Determine the (x, y) coordinate at the center of the cell enclosing the given text.  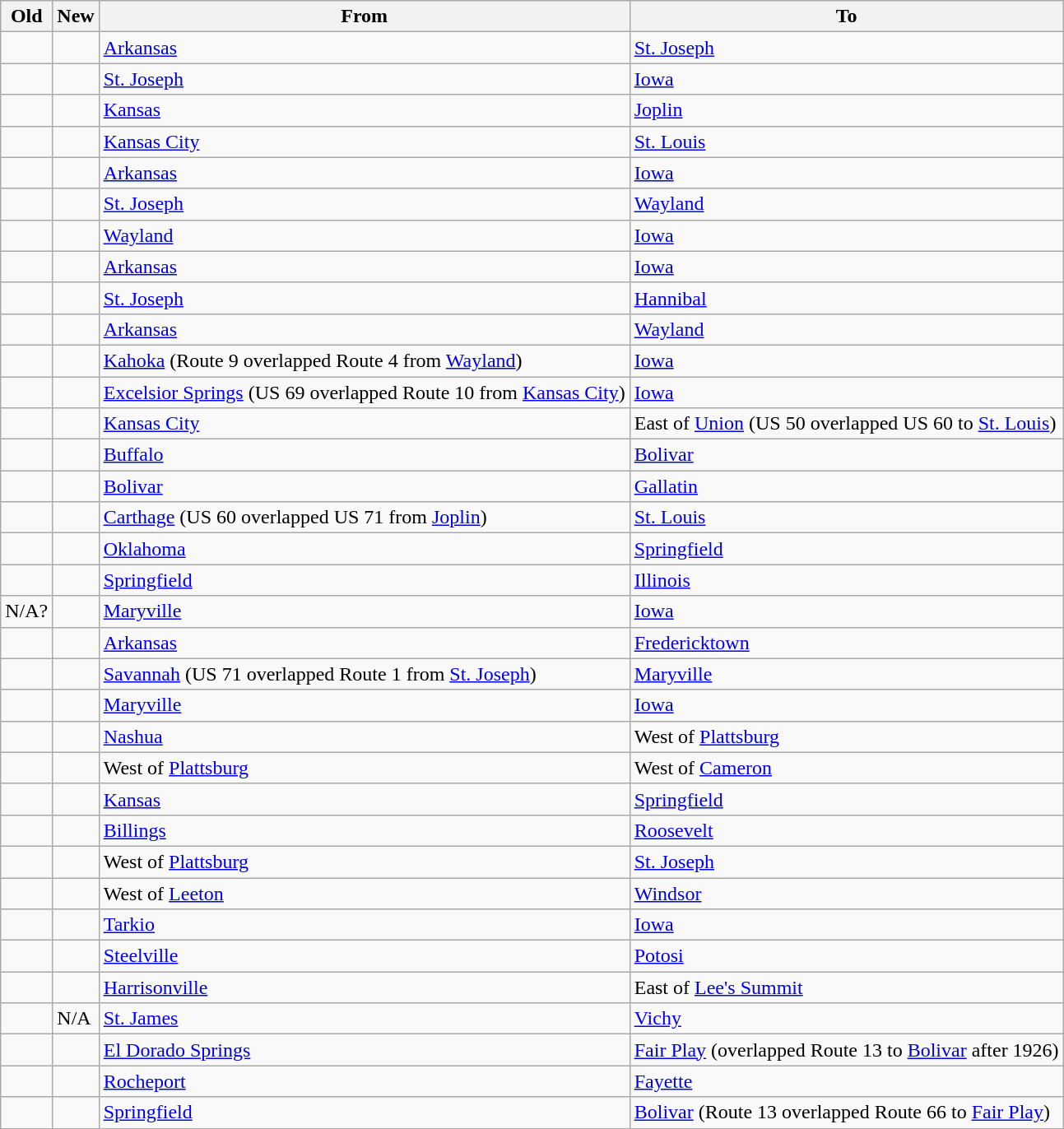
Potosi (846, 956)
Savannah (US 71 overlapped Route 1 from St. Joseph) (364, 674)
St. James (364, 1019)
Billings (364, 830)
N/A? (26, 611)
Tarkio (364, 925)
Hannibal (846, 298)
Excelsior Springs (US 69 overlapped Route 10 from Kansas City) (364, 393)
Fair Play (overlapped Route 13 to Bolivar after 1926) (846, 1050)
N/A (76, 1019)
Steelville (364, 956)
Old (26, 16)
Fayette (846, 1081)
Illinois (846, 580)
To (846, 16)
West of Leeton (364, 893)
Carthage (US 60 overlapped US 71 from Joplin) (364, 518)
El Dorado Springs (364, 1050)
West of Cameron (846, 768)
Vichy (846, 1019)
Nashua (364, 736)
Buffalo (364, 455)
Oklahoma (364, 549)
Harrisonville (364, 987)
Roosevelt (846, 830)
Joplin (846, 110)
New (76, 16)
East of Union (US 50 overlapped US 60 to St. Louis) (846, 424)
From (364, 16)
Bolivar (Route 13 overlapped Route 66 to Fair Play) (846, 1113)
East of Lee's Summit (846, 987)
Windsor (846, 893)
Rocheport (364, 1081)
Kahoka (Route 9 overlapped Route 4 from Wayland) (364, 360)
Fredericktown (846, 643)
Gallatin (846, 486)
